Locate the cell with the specified text and output its [x, y] center coordinate. 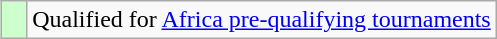
Qualified for Africa pre-qualifying tournaments [262, 20]
